From the cell containing the given text, extract its center point as [x, y] coordinate. 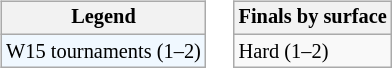
Legend [103, 18]
W15 tournaments (1–2) [103, 51]
Hard (1–2) [313, 51]
Finals by surface [313, 18]
